Detect which cell encompasses the target text, then output its [x, y] center coordinate. 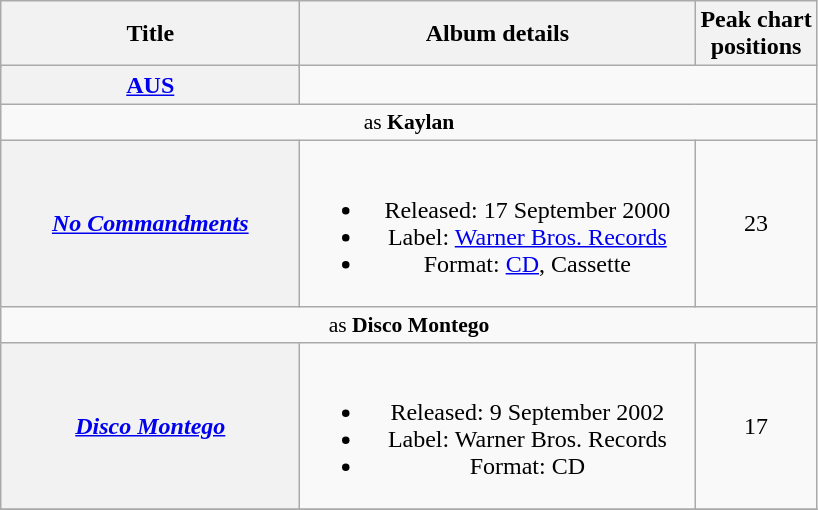
Peak chartpositions [756, 34]
AUS [150, 85]
23 [756, 224]
Album details [498, 34]
No Commandments [150, 224]
as Disco Montego [409, 325]
Title [150, 34]
17 [756, 426]
Released: 9 September 2002Label: Warner Bros. RecordsFormat: CD [498, 426]
as Kaylan [409, 122]
Released: 17 September 2000Label: Warner Bros. RecordsFormat: CD, Cassette [498, 224]
Disco Montego [150, 426]
